Find where the given text appears and provide that cell's center as (x, y) coordinate. 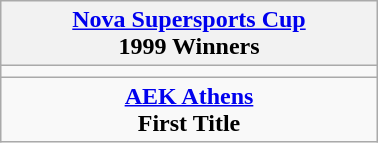
AEK AthensFirst Title (189, 110)
Nova Supersports Cup1999 Winners (189, 34)
